Pinpoint the cell where the given text exists, returning its [X, Y] midpoint coordinate. 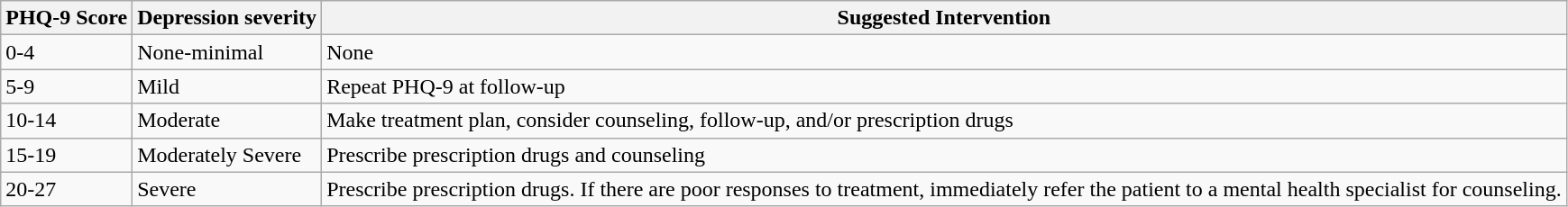
Prescribe prescription drugs and counseling [945, 155]
Mild [227, 86]
5-9 [67, 86]
Suggested Intervention [945, 18]
0-4 [67, 52]
None-minimal [227, 52]
Repeat PHQ-9 at follow-up [945, 86]
None [945, 52]
Moderately Severe [227, 155]
Depression severity [227, 18]
15-19 [67, 155]
Severe [227, 189]
20-27 [67, 189]
Make treatment plan, consider counseling, follow-up, and/or prescription drugs [945, 121]
PHQ-9 Score [67, 18]
Moderate [227, 121]
Prescribe prescription drugs. If there are poor responses to treatment, immediately refer the patient to a mental health specialist for counseling. [945, 189]
10-14 [67, 121]
